Identify which cell holds the provided text, then report its (x, y) central coordinate. 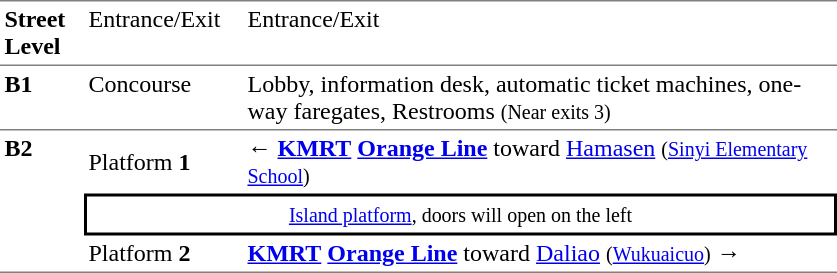
B2 (42, 201)
Lobby, information desk, automatic ticket machines, one-way faregates, Restrooms (Near exits 3) (540, 98)
Concourse (164, 98)
← KMRT Orange Line toward Hamasen (Sinyi Elementary School) (540, 162)
B1 (42, 98)
Street Level (42, 33)
Island platform, doors will open on the left (460, 215)
Platform 1 (164, 162)
